Provide the (x, y) coordinate of the cell's center where the given text is located.  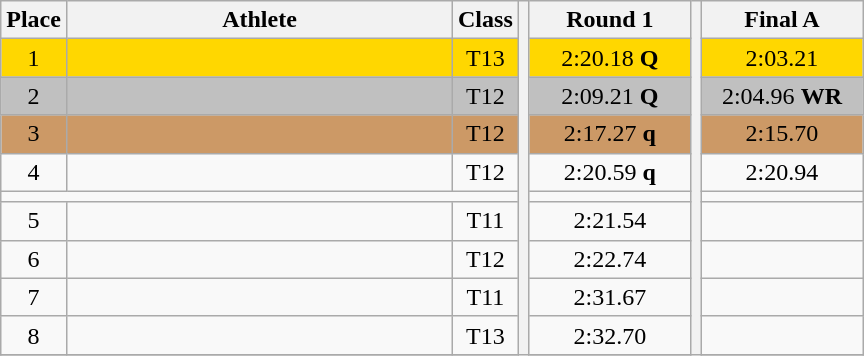
4 (34, 172)
1 (34, 58)
2:32.70 (610, 335)
2:03.21 (782, 58)
2:17.27 q (610, 134)
3 (34, 134)
Final A (782, 20)
Round 1 (610, 20)
2:31.67 (610, 297)
2:20.94 (782, 172)
2:20.18 Q (610, 58)
6 (34, 259)
8 (34, 335)
Athlete (259, 20)
2:22.74 (610, 259)
7 (34, 297)
2:04.96 WR (782, 96)
2:09.21 Q (610, 96)
5 (34, 221)
Place (34, 20)
2:20.59 q (610, 172)
Class (486, 20)
2:15.70 (782, 134)
2:21.54 (610, 221)
2 (34, 96)
